For the text-containing cell, return its midpoint in [X, Y] coordinate format. 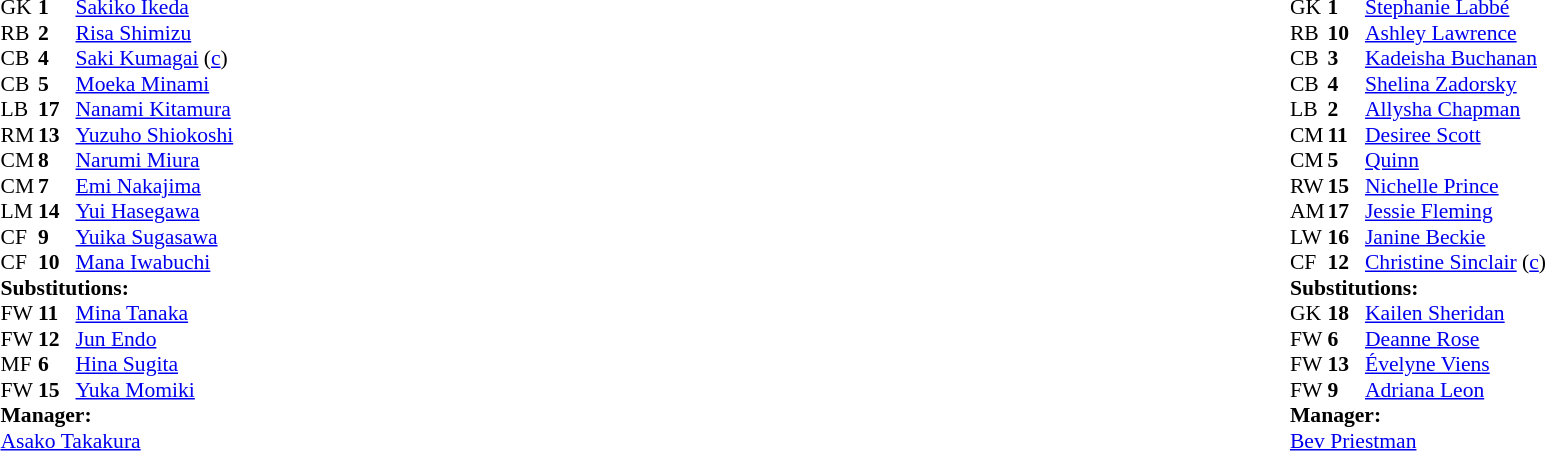
Jun Endo [155, 339]
Mana Iwabuchi [155, 263]
7 [57, 186]
18 [1346, 313]
MF [19, 365]
Moeka Minami [155, 84]
Nanami Kitamura [155, 109]
RM [19, 135]
RW [1309, 186]
16 [1346, 237]
LW [1309, 237]
Yuka Momiki [155, 390]
8 [57, 161]
GK [1309, 313]
Yuika Sugasawa [155, 237]
Saki Kumagai (c) [155, 59]
Manager: [116, 415]
Narumi Miura [155, 161]
Yui Hasegawa [155, 211]
Mina Tanaka [155, 313]
Risa Shimizu [155, 33]
LM [19, 211]
AM [1309, 211]
Substitutions: [116, 288]
14 [57, 211]
Hina Sugita [155, 365]
Emi Nakajima [155, 186]
3 [1346, 59]
Yuzuho Shiokoshi [155, 135]
